Capture the cell that displays the provided text and extract its (X, Y) central coordinate. 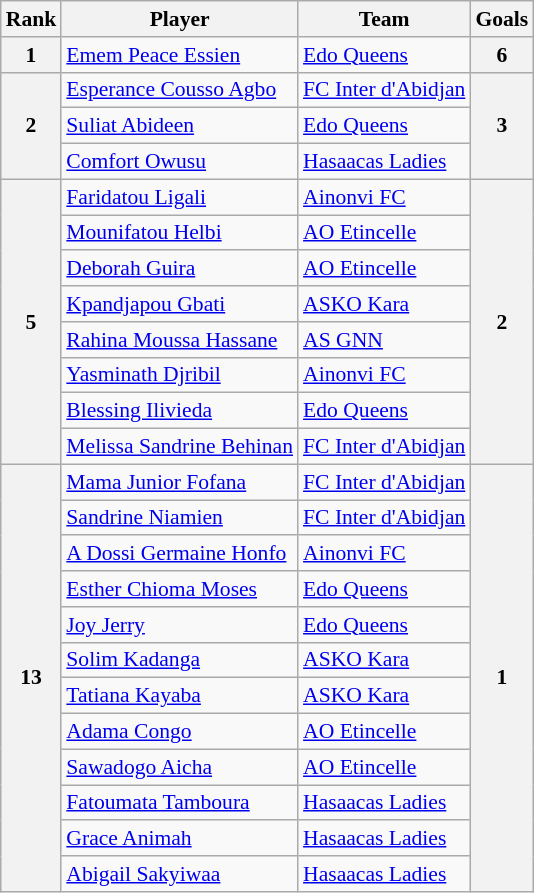
5 (32, 322)
Solim Kadanga (180, 660)
Player (180, 19)
Rank (32, 19)
Adama Congo (180, 732)
13 (32, 678)
Kpandjapou Gbati (180, 304)
Grace Animah (180, 839)
Sandrine Niamien (180, 518)
6 (502, 55)
Joy Jerry (180, 625)
Goals (502, 19)
Deborah Guira (180, 269)
Team (384, 19)
Mama Junior Fofana (180, 482)
Suliat Abideen (180, 126)
Abigail Sakyiwaa (180, 874)
Rahina Moussa Hassane (180, 340)
AS GNN (384, 340)
Faridatou Ligali (180, 197)
Emem Peace Essien (180, 55)
Esther Chioma Moses (180, 589)
Tatiana Kayaba (180, 696)
Sawadogo Aicha (180, 767)
Melissa Sandrine Behinan (180, 447)
Blessing Ilivieda (180, 411)
Comfort Owusu (180, 162)
Mounifatou Helbi (180, 233)
Fatoumata Tamboura (180, 803)
3 (502, 126)
A Dossi Germaine Honfo (180, 554)
Yasminath Djribil (180, 375)
Esperance Cousso Agbo (180, 90)
